Detect which cell encompasses the target text, then output its (X, Y) center coordinate. 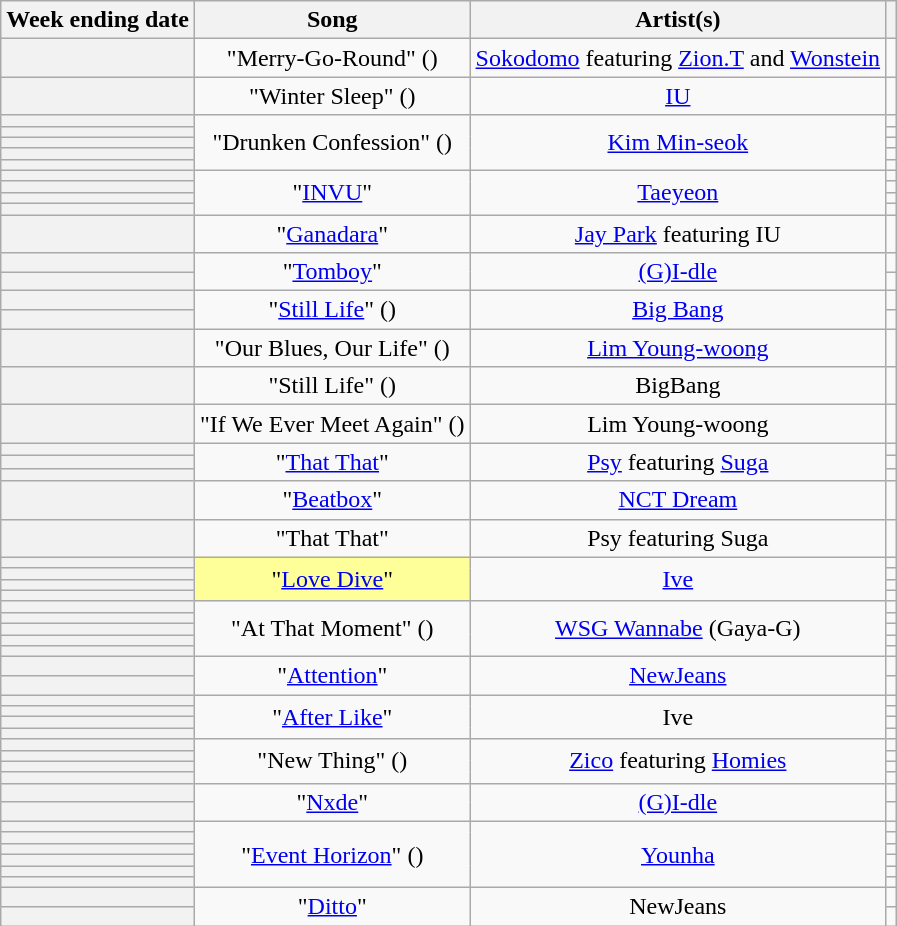
"Beatbox" (333, 500)
WSG Wannabe (Gaya-G) (678, 628)
Jay Park featuring IU (678, 233)
Kim Min-seok (678, 142)
"If We Ever Meet Again" () (333, 424)
"Drunken Confession" () (333, 142)
Song (333, 20)
Artist(s) (678, 20)
"Nxde" (333, 802)
"New Thing" () (333, 761)
"After Like" (333, 717)
Week ending date (98, 20)
"Ditto" (333, 907)
"Attention" (333, 676)
"Merry-Go-Round" () (333, 58)
IU (678, 96)
"Ganadara" (333, 233)
"At That Moment" () (333, 628)
"INVU" (333, 192)
Big Bang (678, 310)
Younha (678, 854)
Sokodomo featuring Zion.T and Wonstein (678, 58)
BigBang (678, 386)
Taeyeon (678, 192)
"Winter Sleep" () (333, 96)
Zico featuring Homies (678, 761)
"Tomboy" (333, 272)
"Love Dive" (333, 579)
"Event Horizon" () (333, 854)
"Our Blues, Our Life" () (333, 348)
NCT Dream (678, 500)
